Return the [X, Y] coordinate for the center point of the cell that contains the specified text.  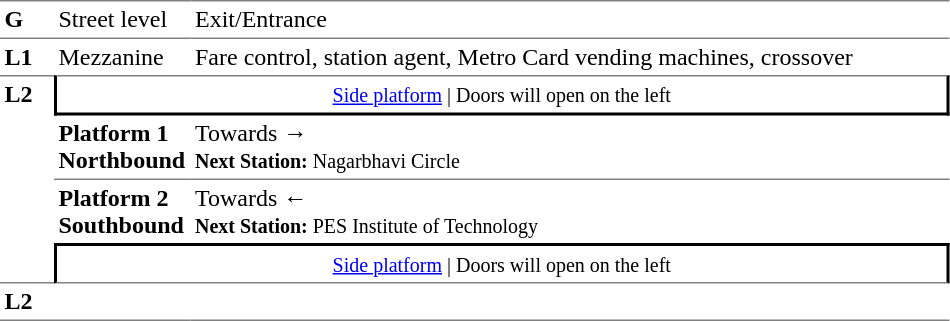
Mezzanine [122, 57]
Towards ← Next Station: PES Institute of Technology [570, 212]
Exit/Entrance [570, 20]
Fare control, station agent, Metro Card vending machines, crossover [570, 57]
Platform 1Northbound [122, 148]
G [27, 20]
L2 [27, 179]
L1 [27, 57]
Street level [122, 20]
Platform 2Southbound [122, 212]
Towards → Next Station: Nagarbhavi Circle [570, 148]
